Extract the (x, y) coordinate from the center of the cell holding the provided text.  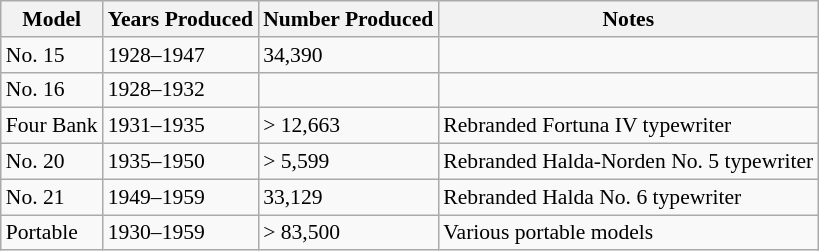
No. 21 (52, 197)
No. 15 (52, 55)
No. 20 (52, 162)
34,390 (348, 55)
Years Produced (180, 19)
Rebranded Halda No. 6 typewriter (628, 197)
> 83,500 (348, 233)
> 12,663 (348, 126)
Notes (628, 19)
Various portable models (628, 233)
Model (52, 19)
Portable (52, 233)
33,129 (348, 197)
Rebranded Halda-Norden No. 5 typewriter (628, 162)
1949–1959 (180, 197)
1931–1935 (180, 126)
1928–1947 (180, 55)
Number Produced (348, 19)
1930–1959 (180, 233)
1935–1950 (180, 162)
Rebranded Fortuna IV typewriter (628, 126)
> 5,599 (348, 162)
No. 16 (52, 90)
Four Bank (52, 126)
1928–1932 (180, 90)
